Find where the given text appears and provide that cell's center as [x, y] coordinate. 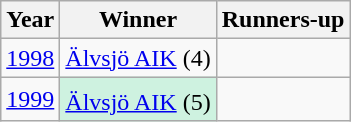
Winner [138, 20]
Runners-up [283, 20]
1999 [30, 100]
Älvsjö AIK (5) [138, 100]
Year [30, 20]
1998 [30, 58]
Älvsjö AIK (4) [138, 58]
